Determine the (x, y) coordinate at the center of the cell enclosing the given text.  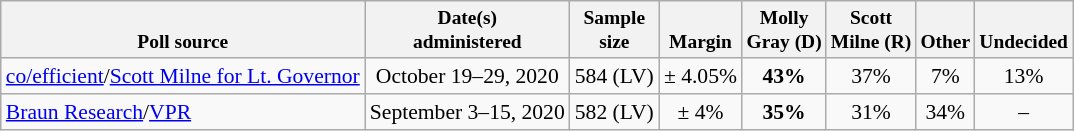
± 4% (700, 112)
MollyGray (D) (784, 30)
October 19–29, 2020 (468, 76)
34% (946, 112)
Braun Research/VPR (183, 112)
582 (LV) (614, 112)
Undecided (1024, 30)
35% (784, 112)
Poll source (183, 30)
– (1024, 112)
584 (LV) (614, 76)
37% (871, 76)
43% (784, 76)
Samplesize (614, 30)
September 3–15, 2020 (468, 112)
Margin (700, 30)
co/efficient/Scott Milne for Lt. Governor (183, 76)
Other (946, 30)
ScottMilne (R) (871, 30)
13% (1024, 76)
7% (946, 76)
± 4.05% (700, 76)
Date(s)administered (468, 30)
31% (871, 112)
